Scan for the cell matching the given text and deliver its [x, y] coordinate at center. 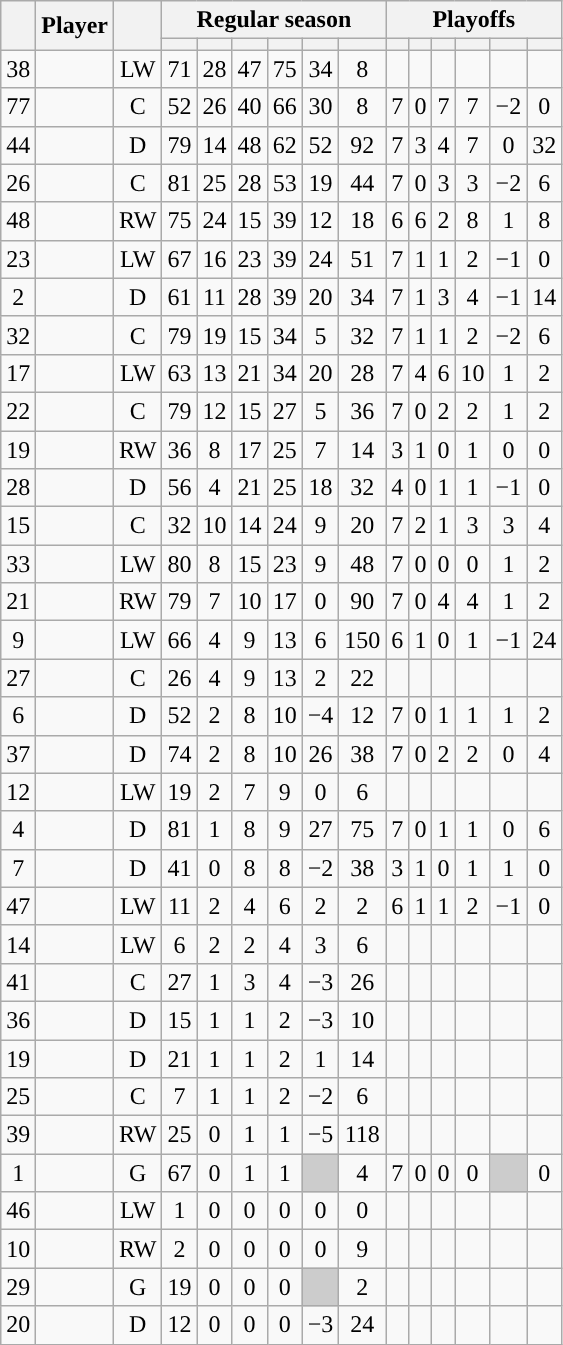
33 [18, 564]
40 [250, 107]
90 [362, 602]
92 [362, 145]
61 [180, 297]
29 [18, 1287]
Player [75, 26]
−4 [320, 716]
56 [180, 488]
71 [180, 69]
80 [180, 564]
46 [18, 1211]
63 [180, 373]
16 [214, 259]
30 [320, 107]
118 [362, 1135]
−5 [320, 1135]
Regular season [274, 20]
150 [362, 640]
62 [284, 145]
51 [362, 259]
53 [284, 183]
37 [18, 754]
Playoffs [474, 20]
77 [18, 107]
74 [180, 754]
